From the cell containing the given text, extract its center point as [x, y] coordinate. 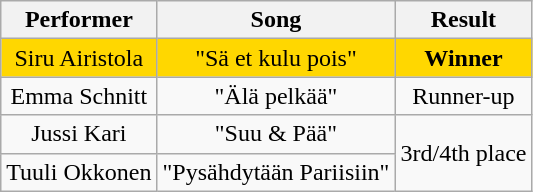
"Älä pelkää" [276, 96]
Runner-up [464, 96]
Performer [79, 20]
Tuuli Okkonen [79, 172]
"Sä et kulu pois" [276, 58]
"Pysähdytään Pariisiin" [276, 172]
"Suu & Pää" [276, 134]
Jussi Kari [79, 134]
3rd/4th place [464, 153]
Song [276, 20]
Siru Airistola [79, 58]
Emma Schnitt [79, 96]
Result [464, 20]
Winner [464, 58]
